Pinpoint the cell where the given text exists, returning its (X, Y) midpoint coordinate. 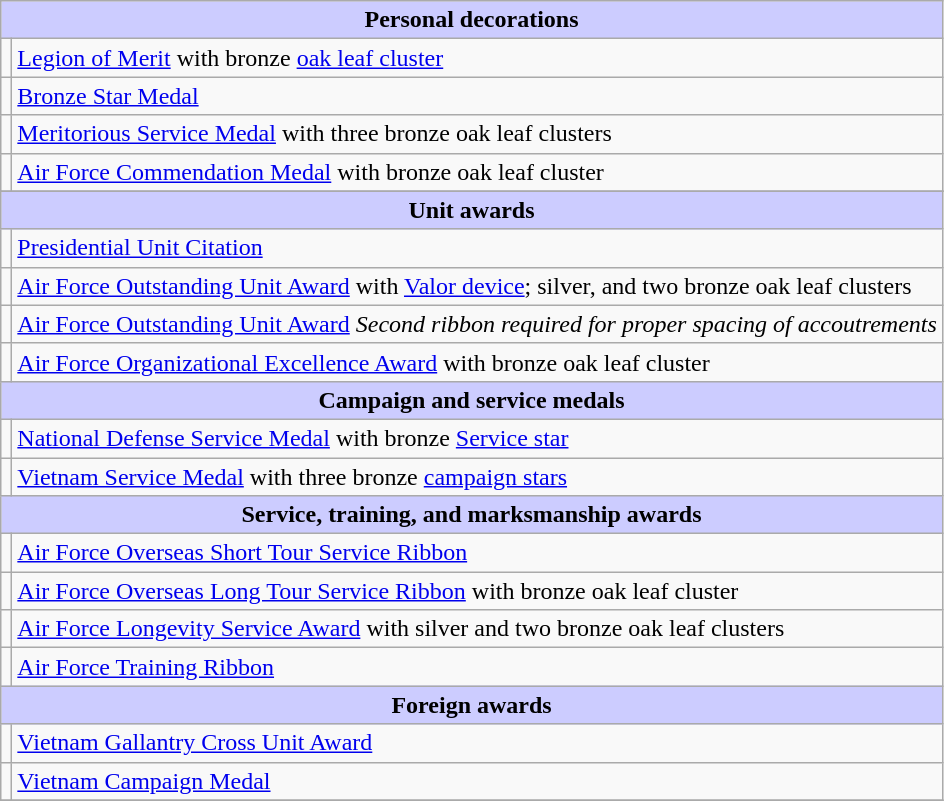
Foreign awards (472, 705)
Unit awards (472, 210)
Vietnam Campaign Medal (478, 781)
Presidential Unit Citation (478, 248)
Air Force Training Ribbon (478, 667)
Air Force Outstanding Unit Award with Valor device; silver, and two bronze oak leaf clusters (478, 286)
Legion of Merit with bronze oak leaf cluster (478, 58)
Air Force Overseas Long Tour Service Ribbon with bronze oak leaf cluster (478, 591)
Personal decorations (472, 20)
Bronze Star Medal (478, 96)
Air Force Commendation Medal with bronze oak leaf cluster (478, 172)
Service, training, and marksmanship awards (472, 515)
Campaign and service medals (472, 400)
Air Force Overseas Short Tour Service Ribbon (478, 553)
Vietnam Gallantry Cross Unit Award (478, 743)
Air Force Organizational Excellence Award with bronze oak leaf cluster (478, 362)
Air Force Outstanding Unit Award Second ribbon required for proper spacing of accoutrements (478, 324)
Vietnam Service Medal with three bronze campaign stars (478, 477)
Meritorious Service Medal with three bronze oak leaf clusters (478, 134)
Air Force Longevity Service Award with silver and two bronze oak leaf clusters (478, 629)
National Defense Service Medal with bronze Service star (478, 438)
